From the cell containing the given text, extract its center point as [X, Y] coordinate. 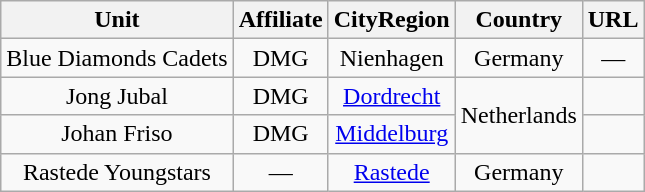
URL [613, 20]
Country [518, 20]
Rastede [392, 172]
Johan Friso [117, 134]
Middelburg [392, 134]
Nienhagen [392, 58]
Dordrecht [392, 96]
CityRegion [392, 20]
Unit [117, 20]
Netherlands [518, 115]
Blue Diamonds Cadets [117, 58]
Rastede Youngstars [117, 172]
Jong Jubal [117, 96]
Affiliate [280, 20]
